Extract the (X, Y) coordinate from the center of the cell holding the provided text.  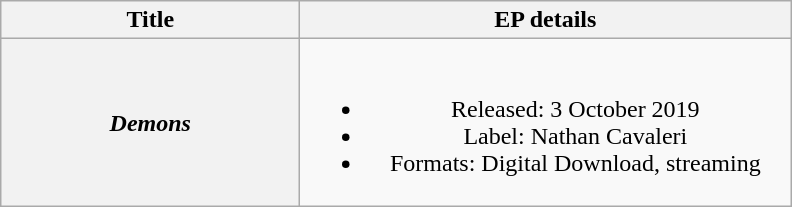
Title (150, 20)
Demons (150, 122)
Released: 3 October 2019Label: Nathan CavaleriFormats: Digital Download, streaming (546, 122)
EP details (546, 20)
